For the text-containing cell, return its midpoint in [x, y] coordinate format. 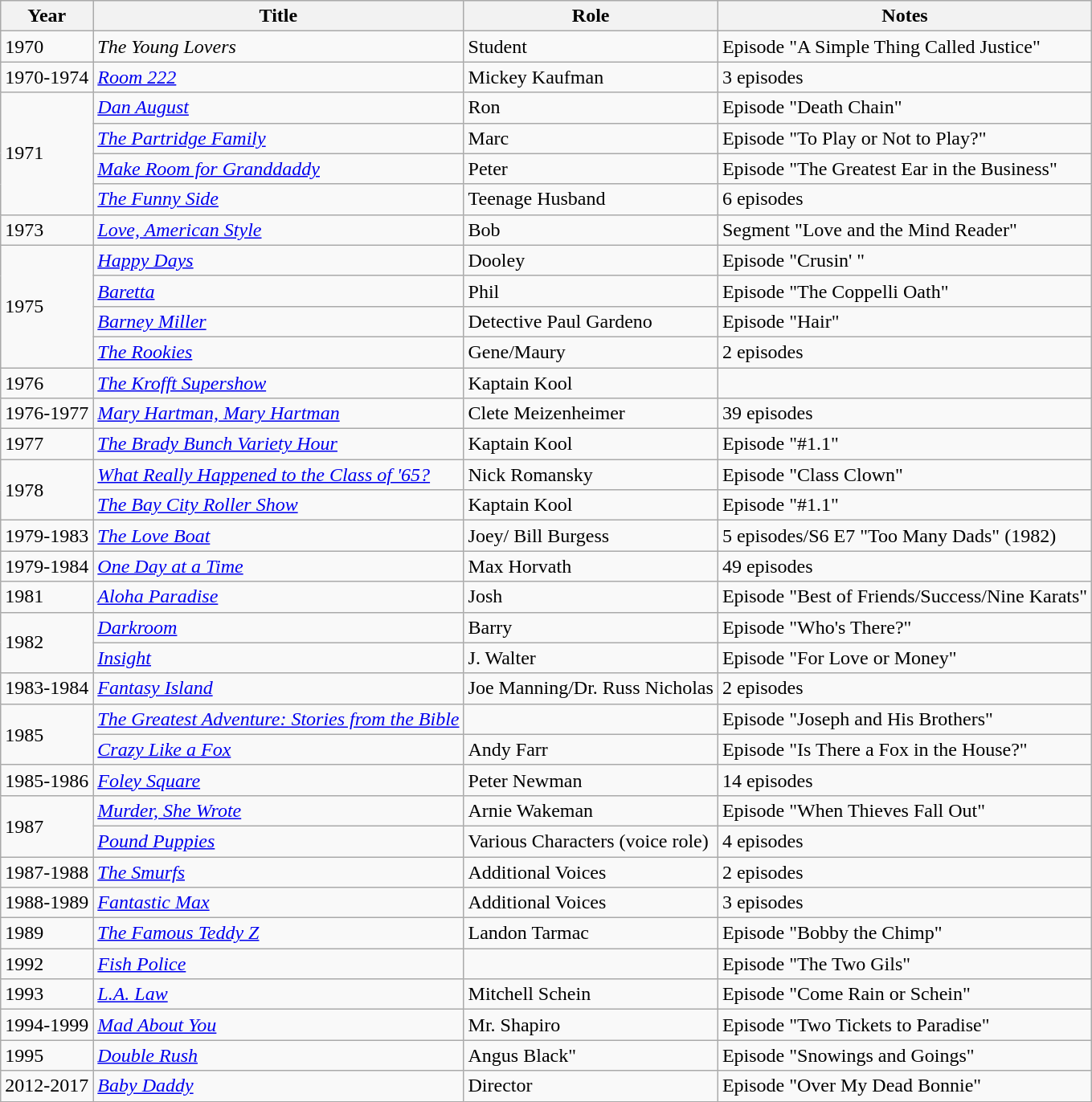
The Smurfs [278, 871]
Episode "To Play or Not to Play?" [905, 138]
Room 222 [278, 77]
Happy Days [278, 260]
1979-1983 [47, 536]
1989 [47, 933]
Episode "For Love or Money" [905, 658]
The Greatest Adventure: Stories from the Bible [278, 719]
The Rookies [278, 352]
1970 [47, 47]
Baby Daddy [278, 1086]
1970-1974 [47, 77]
1988-1989 [47, 903]
Year [47, 16]
One Day at a Time [278, 566]
Gene/Maury [591, 352]
Landon Tarmac [591, 933]
Foley Square [278, 780]
Director [591, 1086]
1977 [47, 444]
1995 [47, 1055]
1976-1977 [47, 414]
Episode "Hair" [905, 321]
What Really Happened to the Class of '65? [278, 475]
2012-2017 [47, 1086]
4 episodes [905, 841]
Andy Farr [591, 749]
14 episodes [905, 780]
The Famous Teddy Z [278, 933]
Murder, She Wrote [278, 810]
Episode "Bobby the Chimp" [905, 933]
1981 [47, 597]
1985 [47, 734]
Episode "The Coppelli Oath" [905, 291]
Ron [591, 108]
1982 [47, 643]
1985-1986 [47, 780]
Double Rush [278, 1055]
Darkroom [278, 627]
5 episodes/S6 E7 "Too Many Dads" (1982) [905, 536]
6 episodes [905, 199]
Bob [591, 230]
Angus Black" [591, 1055]
1973 [47, 230]
1978 [47, 490]
Aloha Paradise [278, 597]
1975 [47, 306]
Mitchell Schein [591, 994]
39 episodes [905, 414]
Episode "A Simple Thing Called Justice" [905, 47]
1994-1999 [47, 1025]
Various Characters (voice role) [591, 841]
Dan August [278, 108]
Episode "Is There a Fox in the House?" [905, 749]
Mary Hartman, Mary Hartman [278, 414]
L.A. Law [278, 994]
Josh [591, 597]
1987-1988 [47, 871]
Phil [591, 291]
Peter [591, 169]
The Young Lovers [278, 47]
1992 [47, 964]
Episode "Who's There?" [905, 627]
The Brady Bunch Variety Hour [278, 444]
Episode "Snowings and Goings" [905, 1055]
Arnie Wakeman [591, 810]
Insight [278, 658]
Clete Meizenheimer [591, 414]
The Partridge Family [278, 138]
Title [278, 16]
Joey/ Bill Burgess [591, 536]
Mr. Shapiro [591, 1025]
J. Walter [591, 658]
1976 [47, 383]
Episode "Joseph and His Brothers" [905, 719]
Episode "The Two Gils" [905, 964]
Segment "Love and the Mind Reader" [905, 230]
Peter Newman [591, 780]
Role [591, 16]
Episode "Come Rain or Schein" [905, 994]
Mad About You [278, 1025]
Episode "The Greatest Ear in the Business" [905, 169]
Baretta [278, 291]
Fantasy Island [278, 688]
Love, American Style [278, 230]
Dooley [591, 260]
Episode "When Thieves Fall Out" [905, 810]
1979-1984 [47, 566]
Fantastic Max [278, 903]
Crazy Like a Fox [278, 749]
49 episodes [905, 566]
Make Room for Granddaddy [278, 169]
Marc [591, 138]
Teenage Husband [591, 199]
Nick Romansky [591, 475]
The Love Boat [278, 536]
Notes [905, 16]
1987 [47, 826]
Episode "Two Tickets to Paradise" [905, 1025]
Max Horvath [591, 566]
The Krofft Supershow [278, 383]
Mickey Kaufman [591, 77]
Barney Miller [278, 321]
1971 [47, 153]
Student [591, 47]
Episode "Death Chain" [905, 108]
1993 [47, 994]
Episode "Crusin' " [905, 260]
Episode "Over My Dead Bonnie" [905, 1086]
The Funny Side [278, 199]
Detective Paul Gardeno [591, 321]
Barry [591, 627]
Episode "Best of Friends/Success/Nine Karats" [905, 597]
Episode "Class Clown" [905, 475]
Fish Police [278, 964]
1983-1984 [47, 688]
Pound Puppies [278, 841]
The Bay City Roller Show [278, 505]
Joe Manning/Dr. Russ Nicholas [591, 688]
